Pinpoint the cell where the given text exists, returning its [x, y] midpoint coordinate. 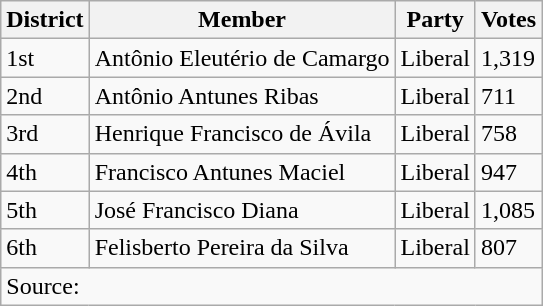
1,085 [508, 210]
1,319 [508, 58]
Party [435, 20]
District [45, 20]
Francisco Antunes Maciel [242, 172]
Antônio Eleutério de Camargo [242, 58]
6th [45, 248]
807 [508, 248]
Votes [508, 20]
947 [508, 172]
Henrique Francisco de Ávila [242, 134]
Felisberto Pereira da Silva [242, 248]
1st [45, 58]
Member [242, 20]
Source: [272, 286]
5th [45, 210]
4th [45, 172]
2nd [45, 96]
758 [508, 134]
3rd [45, 134]
711 [508, 96]
Antônio Antunes Ribas [242, 96]
José Francisco Diana [242, 210]
